Output the [x, y] coordinate of the center of the cell containing the given text.  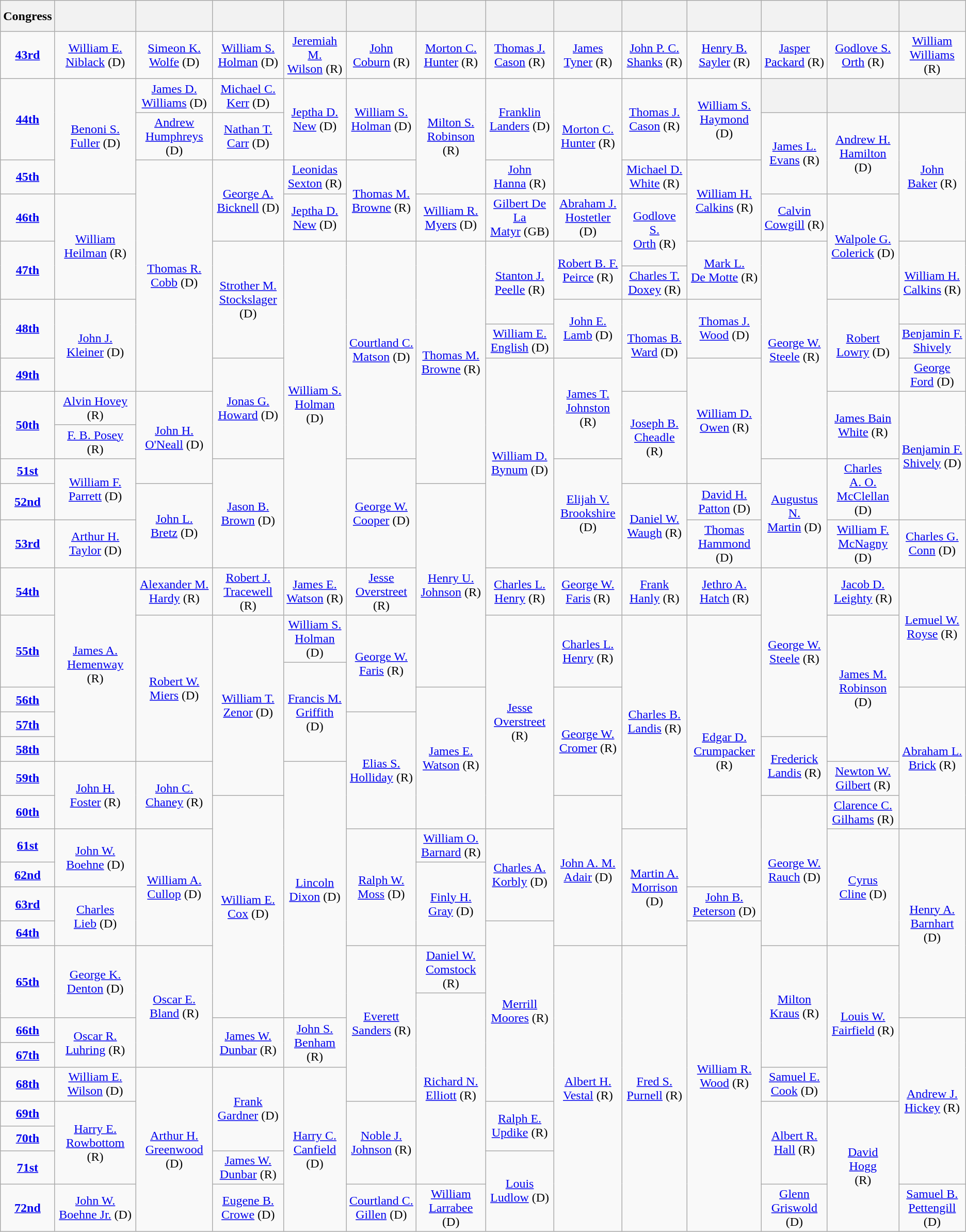
John B.Peterson (D) [724, 904]
Henry A.Barnhart (D) [932, 923]
Louis W.Fairfield (R) [863, 1023]
GlennGriswold (D) [795, 1208]
CalvinCowgill (R) [795, 217]
George K.Denton (D) [95, 982]
Charles G.Conn (D) [932, 543]
CyrusCline (D) [863, 887]
William E.Wilson (D) [95, 1084]
Jethro A.Hatch (R) [724, 591]
51st [28, 471]
Simeon K.Wolfe (D) [174, 55]
Finly H.Gray (D) [451, 904]
WilliamHeilman (R) [95, 247]
Alexander M.Hardy (R) [174, 591]
Strother M.Stockslager(D) [248, 299]
Arthur H.Taylor (D) [95, 543]
James L.Evans (R) [795, 153]
Thomas B.Ward (D) [654, 345]
52nd [28, 502]
CharlesLieb (D) [95, 917]
James A.Hemenway (R) [95, 665]
Milton S.Robinson (R) [451, 136]
LincolnDixon (D) [315, 890]
JohnHanna (R) [520, 177]
Godlove S.Orth (R) [863, 55]
Nathan T.Carr (D) [248, 136]
45th [28, 177]
Elijah V.Brookshire(D) [588, 513]
JamesTyner (R) [588, 55]
William E.English (D) [520, 341]
John H.Foster (R) [95, 795]
Harry E.Rowbottom (R) [95, 1143]
Harry C.Canfield (D) [315, 1149]
Daniel W.Waugh (R) [654, 525]
70th [28, 1138]
Noble J.Johnson (R) [381, 1143]
Benoni S.Fuller (D) [95, 136]
JesseOverstreet(R) [520, 722]
Andrew H.Hamilton (D) [863, 153]
Lemuel W.Royse (R) [932, 628]
AndrewHumphreys (D) [174, 136]
Benjamin F.Shively (D) [932, 455]
Albert H.Vestal (R) [588, 1089]
James D.Williams (D) [174, 96]
Benjamin F.Shively [932, 341]
George W.Cromer (R) [588, 741]
William D.Owen (R) [724, 420]
Samuel E.Cook (D) [795, 1084]
Martin A.Morrison (D) [654, 887]
JohnCoburn (R) [381, 55]
61st [28, 845]
47th [28, 270]
George W.Rauch (D) [795, 870]
LeonidasSexton (R) [315, 177]
John P. C.Shanks (R) [654, 55]
Jacob D.Leighty (R) [863, 591]
Arthur H.Greenwood (D) [174, 1149]
John E.Lamb (D) [588, 328]
MerrillMoores (R) [520, 1011]
Alvin Hovey (R) [95, 408]
67th [28, 1055]
56th [28, 700]
Courtland C.Matson (D) [381, 350]
55th [28, 651]
Clarence C.Gilhams (R) [863, 812]
ThomasHammond (D) [724, 543]
William O.Barnard (R) [451, 845]
Newton W.Gilbert (R) [863, 778]
John J.Kleiner (D) [95, 345]
William R.Wood (R) [724, 1076]
Jason B.Brown (D) [248, 513]
David H.Patton (D) [724, 502]
66th [28, 1030]
60th [28, 812]
Charles T.Doxey (R) [654, 283]
43rd [28, 55]
54th [28, 591]
Oscar E.Bland (R) [174, 1006]
FrederickLandis (R) [795, 766]
57th [28, 725]
George W.Cooper (D) [381, 513]
WilliamWilliams (R) [932, 55]
Abraham L.Brick (R) [932, 758]
Charles A. O.McClellan (D) [863, 489]
F. B. Posey (R) [95, 442]
FrankHanly (R) [654, 591]
John A. M.Adair (D) [588, 870]
William E.Cox (D) [248, 906]
William F.McNagny (D) [863, 543]
JesseOverstreet (R) [381, 591]
Edgar D.Crumpacker(R) [724, 751]
Thomas J.Wood (D) [724, 328]
John L.Bretz (D) [174, 525]
Elias S.Holliday (R) [381, 771]
James BainWhite (R) [863, 425]
EverettSanders (R) [381, 1023]
Fred S.Purnell (R) [654, 1089]
Thomas R.Cobb (D) [174, 276]
JohnBaker (R) [932, 177]
Albert R.Hall (R) [795, 1143]
50th [28, 425]
Charles A.Korbly (D) [520, 875]
44th [28, 120]
William F.Parrett (D) [95, 489]
Courtland C.Gillen (D) [381, 1208]
Eugene B.Crowe (D) [248, 1208]
John W.Boehne Jr. (D) [95, 1208]
Robert W.Miers (D) [174, 689]
53rd [28, 543]
Henry U.Johnson (R) [451, 585]
Walpole G.Colerick (D) [863, 247]
69th [28, 1113]
Ralph W.Moss (D) [381, 887]
72nd [28, 1208]
FrankGardner (D) [248, 1109]
Stanton J.Peelle (R) [520, 283]
JasperPackard (R) [795, 55]
William S.Haymond (D) [724, 120]
William D.Bynum (D) [520, 462]
Gilbert De LaMatyr (GB) [520, 217]
RobertLowry (D) [863, 345]
William T.Zenor (D) [248, 705]
Henry B.Sayler (R) [724, 55]
Michael D.White (R) [654, 177]
John S.Benham (R) [315, 1043]
Abraham J.Hostetler (D) [588, 217]
Oscar R.Luhring (R) [95, 1043]
Robert J.Tracewell (R) [248, 591]
John H.O'Neall (D) [174, 437]
Michael C.Kerr (D) [248, 96]
62nd [28, 875]
FranklinLanders (D) [520, 120]
John C.Chaney (R) [174, 795]
48th [28, 328]
Daniel W.Comstock (R) [451, 969]
46th [28, 217]
WilliamLarrabee (D) [451, 1208]
GodloveS.Orth (R) [654, 230]
Augustus N.Martin (D) [795, 513]
Joseph B.Cheadle (R) [654, 437]
Ralph E.Updike (R) [520, 1126]
William R.Myers (D) [451, 217]
MiltonKraus (R) [795, 1006]
Robert B. F.Peirce (R) [588, 270]
William A.Cullop (D) [174, 887]
Francis M.Griffith (D) [315, 712]
James M.Robinson (D) [863, 689]
William E.Niblack (D) [95, 55]
John W.Boehne (D) [95, 858]
LouisLudlow (D) [520, 1191]
Mark L.De Motte (R) [724, 270]
GeorgeFord (D) [932, 375]
James T.Johnston (R) [588, 408]
49th [28, 375]
71st [28, 1167]
58th [28, 749]
Samuel B.Pettengill (D) [932, 1208]
George A.Bicknell (D) [248, 200]
68th [28, 1084]
Jeremiah M.Wilson (R) [315, 55]
Jonas G.Howard (D) [248, 408]
DavidHogg(R) [863, 1166]
59th [28, 778]
64th [28, 933]
63rd [28, 904]
Andrew J.Hickey (R) [932, 1101]
Charles B.Landis (R) [654, 722]
Congress [28, 16]
65th [28, 982]
Richard N.Elliott (R) [451, 1089]
